Return the [X, Y] coordinate for the center point of the cell that contains the specified text.  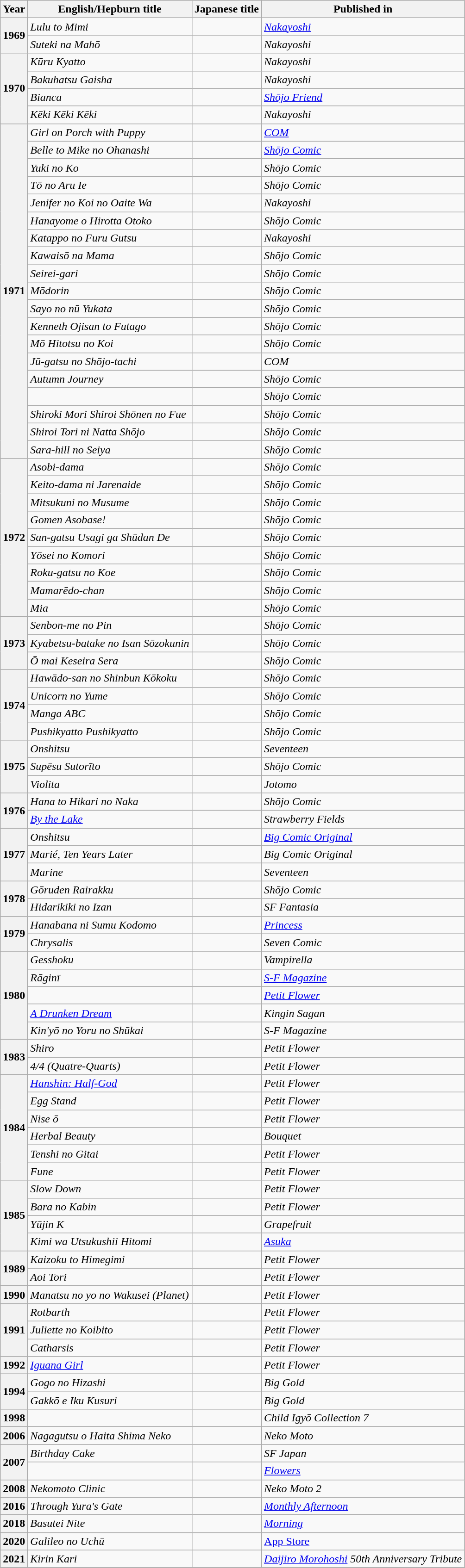
1969 [14, 36]
Child Igyō Collection 7 [363, 1418]
Kirin Kari [110, 1559]
Rāginī [110, 978]
1984 [14, 1128]
Yōsei no Komori [110, 555]
Basutei Nite [110, 1524]
Kawaisō na Mama [110, 256]
Sayo no nū Yukata [110, 309]
1989 [14, 1268]
Autumn Journey [110, 379]
Gesshoku [110, 960]
2020 [14, 1541]
By the Lake [110, 819]
2016 [14, 1506]
1980 [14, 995]
Kimi wa Utsukushii Hitomi [110, 1242]
Asuka [363, 1242]
1973 [14, 643]
Katappo no Furu Gutsu [110, 238]
Chrysalis [110, 942]
Marié, Ten Years Later [110, 855]
1972 [14, 538]
1992 [14, 1365]
Neko Moto [363, 1436]
Mōdorin [110, 291]
Violita [110, 784]
Mitsukuni no Musume [110, 502]
4/4 (Quatre-Quarts) [110, 1066]
Shiroki Mori Shiroi Shōnen no Fue [110, 414]
2007 [14, 1462]
Kūru Kyatto [110, 62]
1998 [14, 1418]
Mamarēdo-chan [110, 590]
2008 [14, 1488]
Morning [363, 1524]
Hidarikiki no Izan [110, 907]
Birthday Cake [110, 1453]
Galileo no Uchū [110, 1541]
Shōjo Friend [363, 97]
Mō Hitotsu no Koi [110, 344]
Suteki na Mahō [110, 44]
Hanayome o Hirotta Otoko [110, 221]
Gakkō e Iku Kusuri [110, 1401]
2006 [14, 1436]
Sara-hill no Seiya [110, 449]
Yūjin K [110, 1224]
Grapefruit [363, 1224]
Slow Down [110, 1189]
Hanabana ni Sumu Kodomo [110, 925]
Gogo no Hizashi [110, 1383]
Nagagutsu o Haita Shima Neko [110, 1436]
Manatsu no yo no Wakusei (Planet) [110, 1295]
Year [14, 9]
1975 [14, 766]
Keito-dama ni Jarenaide [110, 484]
Manga ABC [110, 713]
1978 [14, 899]
Ō mai Keseira Sera [110, 661]
Daijiro Morohoshi 50th Anniversary Tribute [363, 1559]
1979 [14, 934]
Senbon-me no Pin [110, 626]
Supēsu Sutorīto [110, 766]
Jenifer no Koi no Oaite Wa [110, 203]
Kyabetsu-batake no Isan Sōzokunin [110, 643]
Marine [110, 872]
Kaizoku to Himegimi [110, 1259]
Juliette no Koibito [110, 1330]
1991 [14, 1330]
Hana to Hikari no Naka [110, 802]
Lulu to Mimi [110, 27]
1971 [14, 291]
Yuki no Ko [110, 167]
Vampirella [363, 960]
Herbal Beauty [110, 1136]
Hawādo-san no Shinbun Kōkoku [110, 678]
Asobi-dama [110, 467]
Jū-gatsu no Shōjo-tachi [110, 361]
Fune [110, 1171]
App Store [363, 1541]
A Drunken Dream [110, 1013]
Gomen Asobase! [110, 520]
Hanshin: Half-God [110, 1084]
Shiroi Tori ni Natta Shōjo [110, 432]
English/Hepburn title [110, 9]
Shiro [110, 1048]
Belle to Mike no Ohanashi [110, 150]
2021 [14, 1559]
Kenneth Ojisan to Futago [110, 326]
Iguana Girl [110, 1365]
Monthly Afternoon [363, 1506]
Seirei-gari [110, 273]
Nise ō [110, 1119]
Kingin Sagan [363, 1013]
Flowers [363, 1471]
1977 [14, 855]
Rotbarth [110, 1312]
Girl on Porch with Puppy [110, 132]
Aoi Tori [110, 1277]
Catharsis [110, 1348]
Nekomoto Clinic [110, 1488]
San-gatsu Usagi ga Shūdan De [110, 538]
1990 [14, 1295]
Mia [110, 608]
1985 [14, 1215]
2018 [14, 1524]
Roku-gatsu no Koe [110, 573]
Tenshi no Gitai [110, 1154]
Gōruden Rairakku [110, 890]
SF Fantasia [363, 907]
1970 [14, 88]
Kin'yō no Yoru no Shūkai [110, 1030]
Neko Moto 2 [363, 1488]
Published in [363, 9]
1994 [14, 1392]
Egg Stand [110, 1101]
Tō no Aru Ie [110, 185]
1976 [14, 811]
Bakuhatsu Gaisha [110, 80]
Bara no Kabin [110, 1207]
Through Yura's Gate [110, 1506]
1983 [14, 1057]
Seven Comic [363, 942]
Unicorn no Yume [110, 696]
1974 [14, 705]
Japanese title [226, 9]
Kēki Kēki Kēki [110, 115]
Bouquet [363, 1136]
Bianca [110, 97]
Jotomo [363, 784]
Princess [363, 925]
Pushikyatto Pushikyatto [110, 731]
SF Japan [363, 1453]
Strawberry Fields [363, 819]
